Locate the cell with the specified text and output its (X, Y) center coordinate. 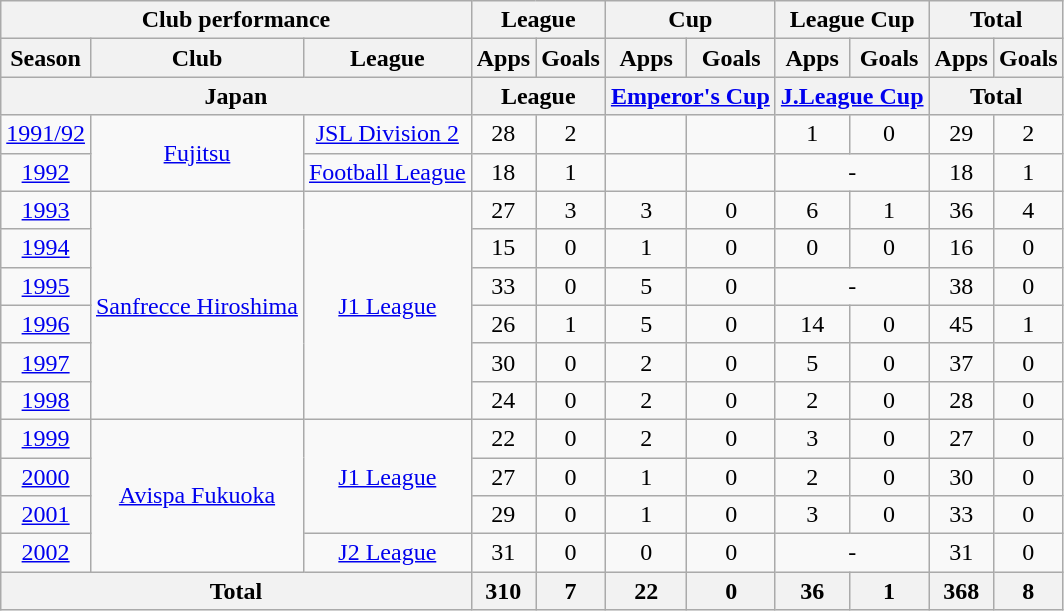
37 (961, 362)
JSL Division 2 (387, 134)
24 (503, 400)
Sanfrecce Hiroshima (196, 305)
J2 League (387, 553)
1994 (46, 248)
Emperor's Cup (690, 96)
Season (46, 58)
1999 (46, 438)
8 (1028, 591)
1996 (46, 324)
15 (503, 248)
2000 (46, 477)
Avispa Fukuoka (196, 495)
368 (961, 591)
7 (571, 591)
2002 (46, 553)
1993 (46, 210)
45 (961, 324)
Club (196, 58)
1998 (46, 400)
Cup (690, 20)
14 (812, 324)
6 (812, 210)
Football League (387, 172)
38 (961, 286)
16 (961, 248)
1995 (46, 286)
Club performance (236, 20)
Japan (236, 96)
1992 (46, 172)
J.League Cup (852, 96)
26 (503, 324)
Fujitsu (196, 153)
2001 (46, 515)
4 (1028, 210)
310 (503, 591)
1997 (46, 362)
League Cup (852, 20)
1991/92 (46, 134)
